Return the (x, y) coordinate for the center point of the cell that contains the specified text.  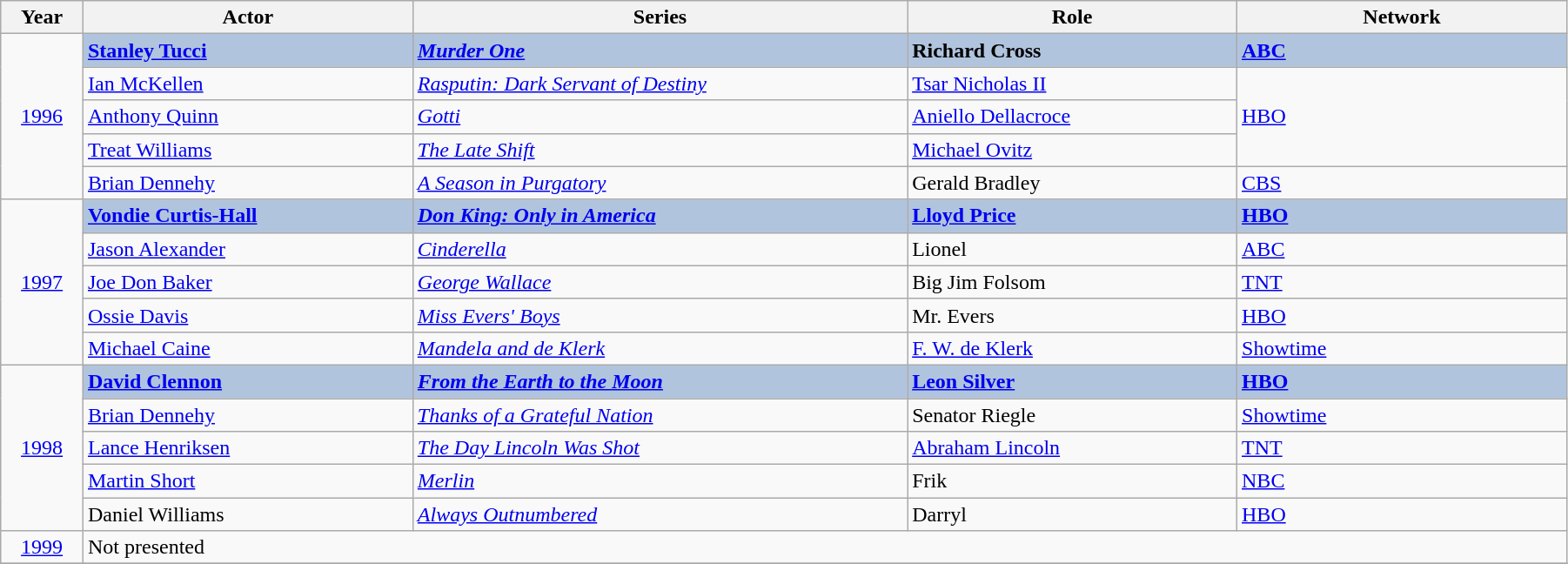
Michael Ovitz (1072, 150)
Jason Alexander (247, 249)
Role (1072, 17)
Network (1403, 17)
1999 (42, 547)
Year (42, 17)
Michael Caine (247, 348)
Joe Don Baker (247, 282)
Miss Evers' Boys (660, 315)
George Wallace (660, 282)
From the Earth to the Moon (660, 381)
Anthony Quinn (247, 117)
Cinderella (660, 249)
Big Jim Folsom (1072, 282)
Aniello Dellacroce (1072, 117)
Murder One (660, 50)
CBS (1403, 183)
Always Outnumbered (660, 514)
Ian McKellen (247, 84)
Thanks of a Grateful Nation (660, 415)
Abraham Lincoln (1072, 448)
Gerald Bradley (1072, 183)
Merlin (660, 481)
Lance Henriksen (247, 448)
Actor (247, 17)
Frik (1072, 481)
1998 (42, 447)
Gotti (660, 117)
A Season in Purgatory (660, 183)
Don King: Only in America (660, 216)
F. W. de Klerk (1072, 348)
Richard Cross (1072, 50)
Stanley Tucci (247, 50)
1996 (42, 117)
Darryl (1072, 514)
Ossie Davis (247, 315)
Lionel (1072, 249)
Leon Silver (1072, 381)
Lloyd Price (1072, 216)
Series (660, 17)
Martin Short (247, 481)
The Day Lincoln Was Shot (660, 448)
The Late Shift (660, 150)
Vondie Curtis-Hall (247, 216)
Treat Williams (247, 150)
David Clennon (247, 381)
Not presented (825, 547)
Senator Riegle (1072, 415)
Tsar Nicholas II (1072, 84)
Rasputin: Dark Servant of Destiny (660, 84)
NBC (1403, 481)
Mandela and de Klerk (660, 348)
1997 (42, 282)
Daniel Williams (247, 514)
Mr. Evers (1072, 315)
